Return the (x, y) coordinate for the center point of the cell that contains the specified text.  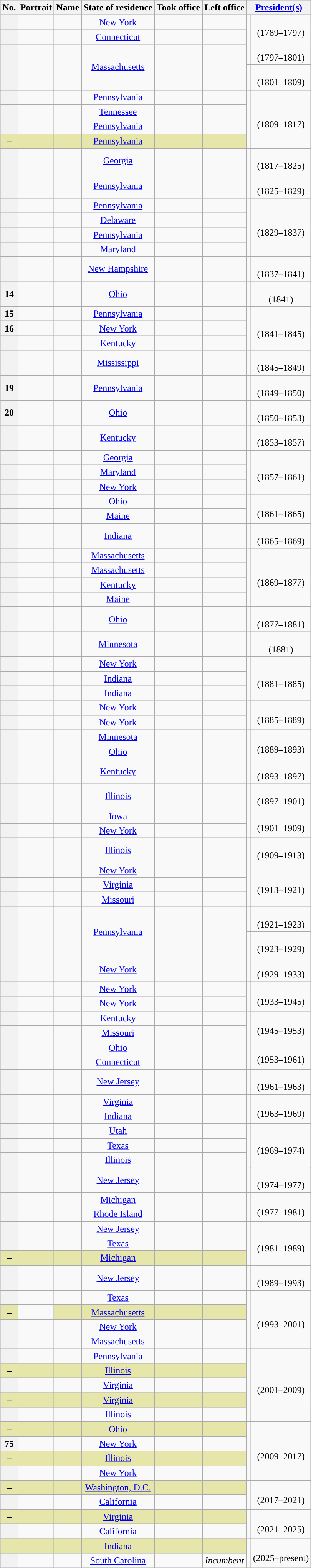
(1881–1885) (281, 678)
(1969–1974) (281, 1145)
(1850–1853) (281, 413)
No. (9, 8)
(1841–1845) (281, 328)
(1913–1921) (281, 885)
Mississippi (118, 363)
(1861–1865) (281, 508)
(2025–present) (281, 1553)
(2009–2017) (281, 1451)
New Hampshire (118, 269)
20 (9, 413)
(2001–2009) (281, 1385)
(1849–1850) (281, 388)
Incumbent (225, 1560)
(1845–1849) (281, 363)
(1857–1861) (281, 472)
(1897–1901) (281, 796)
(1877–1881) (281, 619)
(1909–1913) (281, 850)
(1837–1841) (281, 269)
(1801–1809) (281, 78)
(1989–1993) (281, 1278)
(1869–1877) (281, 578)
(1929–1933) (281, 969)
15 (9, 314)
Utah (118, 1131)
(1923–1929) (281, 944)
(1961–1963) (281, 1081)
(1825–1829) (281, 186)
(1921–1923) (281, 919)
State of residence (118, 8)
(2021–2025) (281, 1524)
(1865–1869) (281, 536)
Name (68, 8)
(1945–1953) (281, 1025)
(1885–1889) (281, 715)
(1933–1945) (281, 996)
19 (9, 388)
(1809–1817) (281, 119)
(1889–1893) (281, 744)
Left office (225, 8)
(1977–1981) (281, 1207)
(1963–1969) (281, 1109)
Delaware (118, 220)
(1974–1977) (281, 1180)
Washington, D.C. (118, 1487)
(1893–1897) (281, 771)
South Carolina (118, 1560)
(1829–1837) (281, 227)
(1981–1989) (281, 1243)
(1789–1797) (281, 28)
(2017–2021) (281, 1495)
President(s) (279, 8)
(1993–2001) (281, 1319)
Tennessee (118, 112)
(1881) (281, 644)
(1953–1961) (281, 1055)
75 (9, 1444)
16 (9, 328)
Iowa (118, 816)
(1901–1909) (281, 824)
(1853–1857) (281, 437)
(1817–1825) (281, 160)
Took office (178, 8)
(1797–1801) (281, 52)
(1841) (281, 294)
14 (9, 294)
Portrait (36, 8)
Rhode Island (118, 1214)
